Capture the cell that displays the provided text and extract its (x, y) central coordinate. 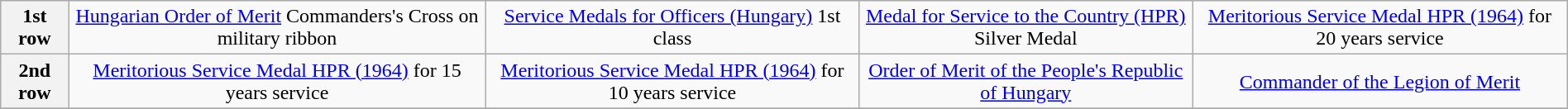
Service Medals for Officers (Hungary) 1st class (672, 28)
Order of Merit of the People's Republic of Hungary (1025, 81)
1st row (35, 28)
Meritorious Service Medal HPR (1964) for 15 years service (277, 81)
Meritorious Service Medal HPR (1964) for 20 years service (1380, 28)
Meritorious Service Medal HPR (1964) for 10 years service (672, 81)
Hungarian Order of Merit Commanders's Cross on military ribbon (277, 28)
Commander of the Legion of Merit (1380, 81)
2nd row (35, 81)
Medal for Service to the Country (HPR) Silver Medal (1025, 28)
